From the cell containing the given text, extract its center point as (x, y) coordinate. 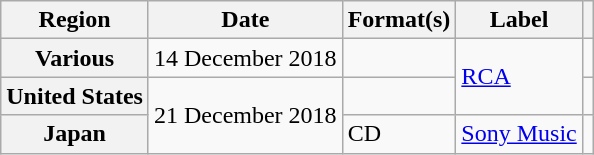
14 December 2018 (245, 58)
CD (399, 134)
RCA (519, 77)
21 December 2018 (245, 115)
Format(s) (399, 20)
United States (75, 96)
Various (75, 58)
Date (245, 20)
Japan (75, 134)
Sony Music (519, 134)
Region (75, 20)
Label (519, 20)
